Search for the cell housing the specified text and yield its (X, Y) center coordinate. 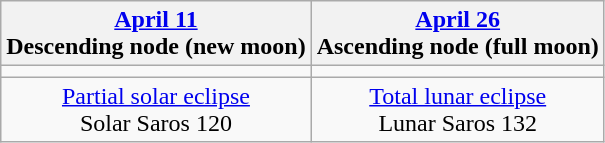
April 11Descending node (new moon) (156, 34)
April 26Ascending node (full moon) (458, 34)
Total lunar eclipseLunar Saros 132 (458, 110)
Partial solar eclipseSolar Saros 120 (156, 110)
